Output the [X, Y] coordinate of the center of the cell containing the given text.  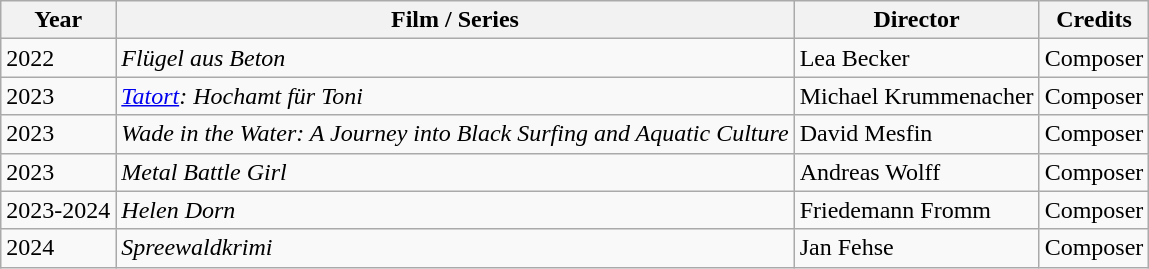
2023-2024 [58, 210]
Tatort: Hochamt für Toni [455, 96]
Director [916, 20]
Helen Dorn [455, 210]
Metal Battle Girl [455, 172]
Year [58, 20]
Andreas Wolff [916, 172]
Film / Series [455, 20]
Wade in the Water: A Journey into Black Surfing and Aquatic Culture [455, 134]
Michael Krummenacher [916, 96]
Credits [1094, 20]
Friedemann Fromm [916, 210]
David Mesfin [916, 134]
Lea Becker [916, 58]
Spreewaldkrimi [455, 248]
2024 [58, 248]
2022 [58, 58]
Jan Fehse [916, 248]
Flügel aus Beton [455, 58]
